From the cell containing the given text, extract its center point as [x, y] coordinate. 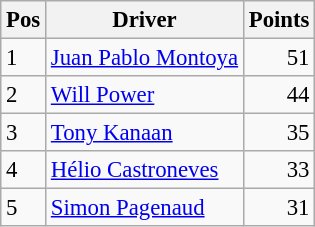
Hélio Castroneves [145, 170]
1 [24, 58]
Points [278, 20]
2 [24, 95]
5 [24, 208]
44 [278, 95]
Pos [24, 20]
Will Power [145, 95]
Tony Kanaan [145, 133]
51 [278, 58]
33 [278, 170]
Simon Pagenaud [145, 208]
Driver [145, 20]
Juan Pablo Montoya [145, 58]
4 [24, 170]
31 [278, 208]
3 [24, 133]
35 [278, 133]
